Provide the (X, Y) coordinate of the cell's center where the given text is located.  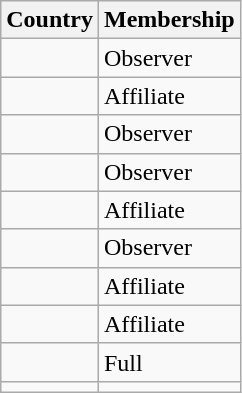
Country (50, 20)
Membership (169, 20)
Full (169, 362)
